Find where the given text appears and provide that cell's center as (x, y) coordinate. 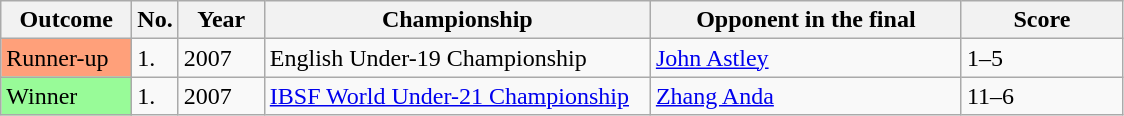
11–6 (1042, 96)
1–5 (1042, 58)
Runner-up (66, 58)
Opponent in the final (806, 20)
John Astley (806, 58)
Zhang Anda (806, 96)
Year (221, 20)
Score (1042, 20)
IBSF World Under-21 Championship (457, 96)
English Under-19 Championship (457, 58)
Championship (457, 20)
Outcome (66, 20)
Winner (66, 96)
No. (155, 20)
